Search for the cell housing the specified text and yield its (X, Y) center coordinate. 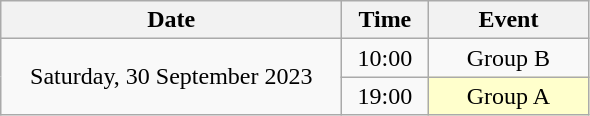
Event (508, 20)
19:00 (385, 96)
Time (385, 20)
Saturday, 30 September 2023 (172, 77)
10:00 (385, 58)
Date (172, 20)
Group A (508, 96)
Group B (508, 58)
